From the cell containing the given text, extract its center point as (x, y) coordinate. 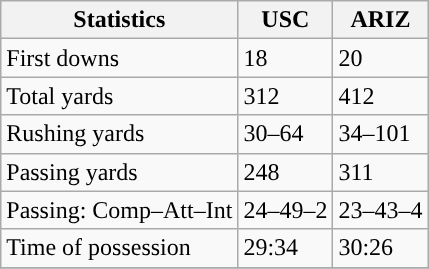
Passing: Comp–Att–Int (120, 210)
USC (286, 20)
Time of possession (120, 248)
412 (380, 96)
30–64 (286, 134)
312 (286, 96)
34–101 (380, 134)
ARIZ (380, 20)
24–49–2 (286, 210)
248 (286, 172)
30:26 (380, 248)
18 (286, 58)
Total yards (120, 96)
Statistics (120, 20)
29:34 (286, 248)
20 (380, 58)
Rushing yards (120, 134)
23–43–4 (380, 210)
Passing yards (120, 172)
First downs (120, 58)
311 (380, 172)
